For the text-containing cell, return its midpoint in (X, Y) coordinate format. 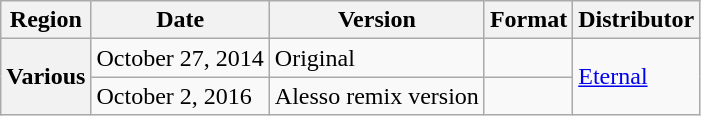
Region (46, 20)
October 27, 2014 (180, 58)
Various (46, 77)
Version (376, 20)
Format (528, 20)
Alesso remix version (376, 96)
Date (180, 20)
Original (376, 58)
Distributor (636, 20)
October 2, 2016 (180, 96)
Eternal (636, 77)
